Extract the [x, y] coordinate from the center of the cell holding the provided text.  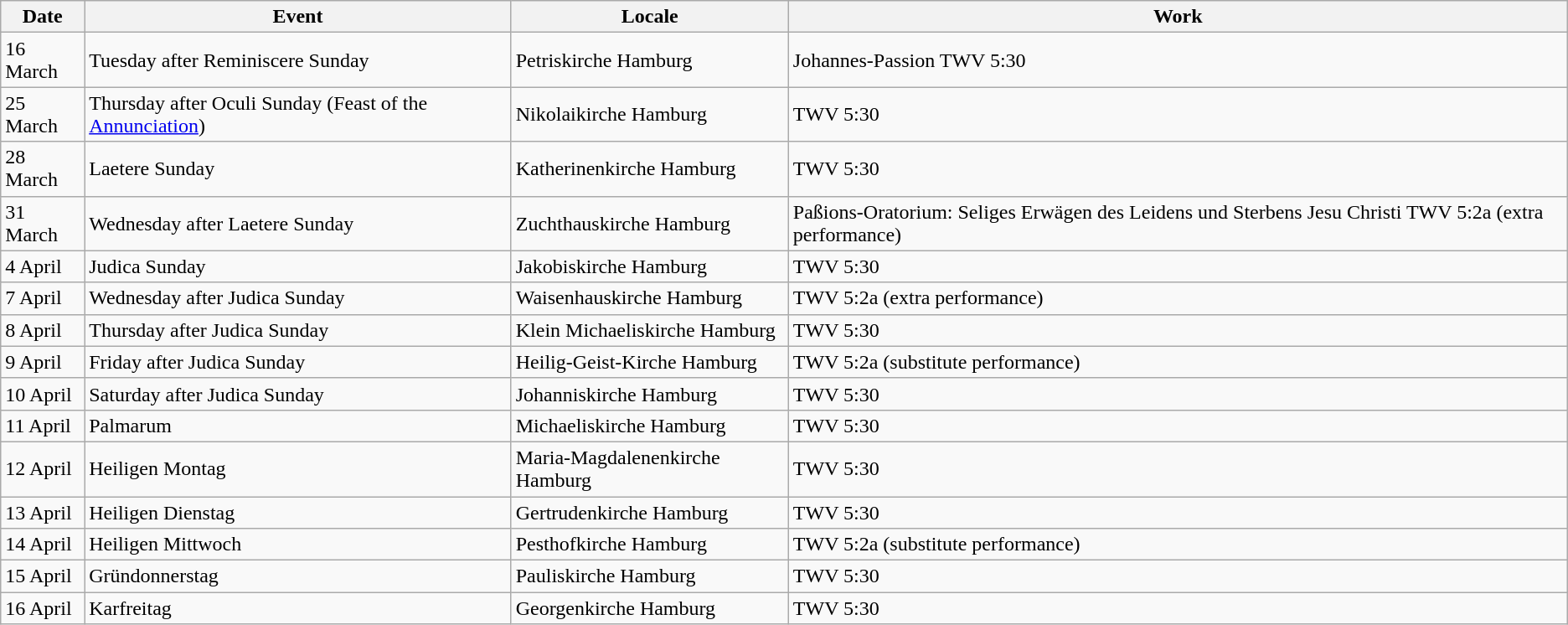
Thursday after Oculi Sunday (Feast of the Annunciation) [298, 114]
Date [43, 17]
Gertrudenkirche Hamburg [650, 512]
Zuchthauskirche Hamburg [650, 223]
Waisenhauskirche Hamburg [650, 298]
Wednesday after Judica Sunday [298, 298]
7 April [43, 298]
Karfreitag [298, 608]
Georgenkirche Hamburg [650, 608]
10 April [43, 394]
Pauliskirche Hamburg [650, 576]
16 March [43, 60]
Katherinenkirche Hamburg [650, 169]
Thursday after Judica Sunday [298, 330]
13 April [43, 512]
Johannes-Passion TWV 5:30 [1178, 60]
Nikolaikirche Hamburg [650, 114]
Wednesday after Laetere Sunday [298, 223]
Judica Sunday [298, 266]
Heiligen Mittwoch [298, 545]
Jakobiskirche Hamburg [650, 266]
Michaeliskirche Hamburg [650, 426]
25 March [43, 114]
14 April [43, 545]
Locale [650, 17]
Klein Michaeliskirche Hamburg [650, 330]
Petriskirche Hamburg [650, 60]
Event [298, 17]
31 March [43, 223]
Maria-Magdalenenkirche Hamburg [650, 469]
Tuesday after Reminiscere Sunday [298, 60]
16 April [43, 608]
Paßions-Oratorium: Seliges Erwägen des Leidens und Sterbens Jesu Christi TWV 5:2a (extra performance) [1178, 223]
28 March [43, 169]
Heiligen Dienstag [298, 512]
Heiligen Montag [298, 469]
8 April [43, 330]
Palmarum [298, 426]
11 April [43, 426]
Pesthofkirche Hamburg [650, 545]
Work [1178, 17]
Gründonnerstag [298, 576]
Laetere Sunday [298, 169]
TWV 5:2a (extra performance) [1178, 298]
Friday after Judica Sunday [298, 362]
Saturday after Judica Sunday [298, 394]
12 April [43, 469]
9 April [43, 362]
Heilig-Geist-Kirche Hamburg [650, 362]
4 April [43, 266]
15 April [43, 576]
Johanniskirche Hamburg [650, 394]
